Find where the given text appears and provide that cell's center as [X, Y] coordinate. 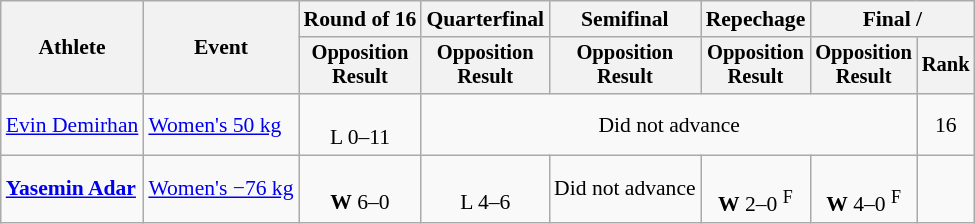
Athlete [72, 48]
Evin Demirhan [72, 124]
W 6–0 [360, 190]
Event [220, 48]
Rank [946, 66]
W 4–0 F [864, 190]
Yasemin Adar [72, 190]
Quarterfinal [485, 19]
W 2–0 F [756, 190]
Final / [892, 19]
Semifinal [625, 19]
L 4–6 [485, 190]
Women's −76 kg [220, 190]
Women's 50 kg [220, 124]
Round of 16 [360, 19]
16 [946, 124]
L 0–11 [360, 124]
Repechage [756, 19]
